Extract the [x, y] coordinate from the center of the cell holding the provided text.  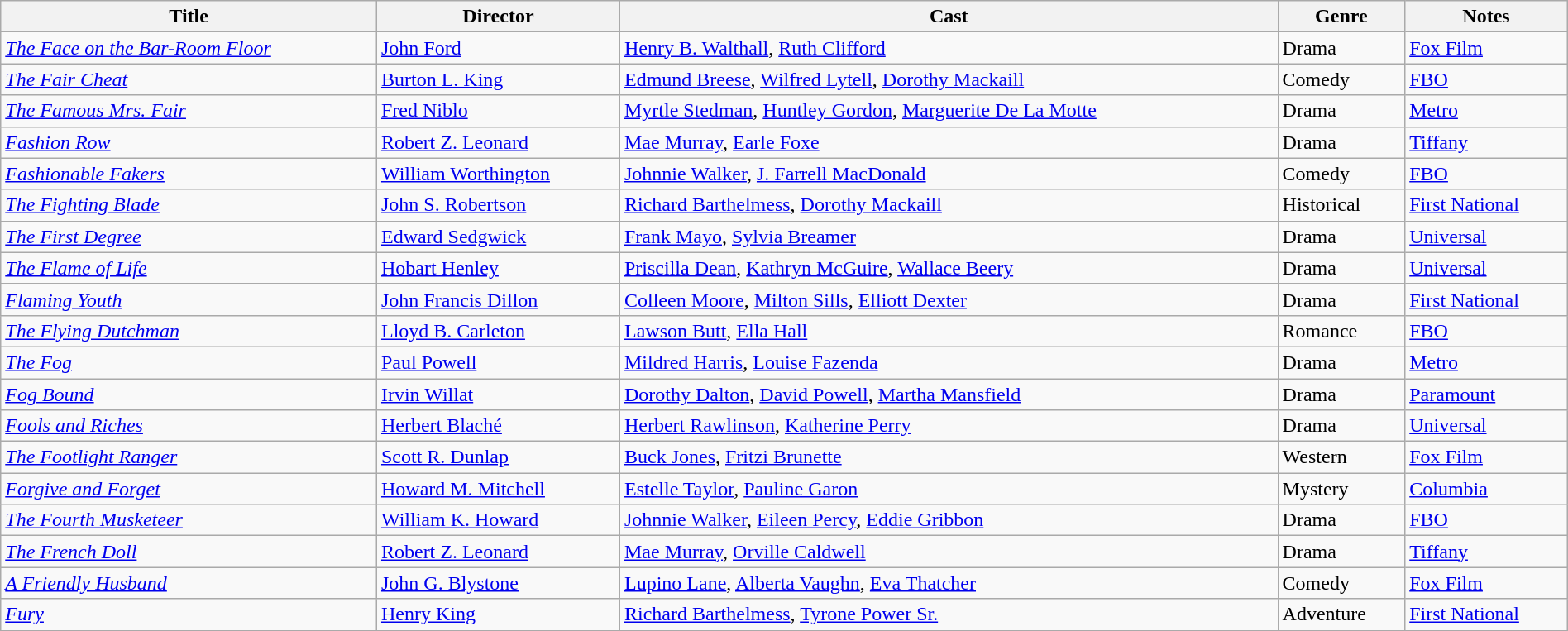
The Famous Mrs. Fair [189, 111]
Henry B. Walthall, Ruth Clifford [949, 48]
Western [1341, 457]
Hobart Henley [498, 268]
Mildred Harris, Louise Fazenda [949, 362]
The French Doll [189, 552]
The Face on the Bar-Room Floor [189, 48]
Mae Murray, Earle Foxe [949, 142]
Lawson Butt, Ella Hall [949, 331]
Fog Bound [189, 394]
Herbert Blaché [498, 426]
Forgive and Forget [189, 489]
Myrtle Stedman, Huntley Gordon, Marguerite De La Motte [949, 111]
Fashionable Fakers [189, 174]
Herbert Rawlinson, Katherine Perry [949, 426]
John Francis Dillon [498, 299]
Howard M. Mitchell [498, 489]
Irvin Willat [498, 394]
William Worthington [498, 174]
Mae Murray, Orville Caldwell [949, 552]
John G. Blystone [498, 583]
Edward Sedgwick [498, 237]
Buck Jones, Fritzi Brunette [949, 457]
Director [498, 17]
Lloyd B. Carleton [498, 331]
The Fighting Blade [189, 205]
Burton L. King [498, 79]
Cast [949, 17]
Adventure [1341, 614]
Historical [1341, 205]
Title [189, 17]
The Fourth Musketeer [189, 520]
The Fair Cheat [189, 79]
Flaming Youth [189, 299]
Lupino Lane, Alberta Vaughn, Eva Thatcher [949, 583]
Mystery [1341, 489]
Notes [1487, 17]
Fashion Row [189, 142]
The First Degree [189, 237]
Richard Barthelmess, Dorothy Mackaill [949, 205]
The Flying Dutchman [189, 331]
A Friendly Husband [189, 583]
John Ford [498, 48]
Romance [1341, 331]
William K. Howard [498, 520]
Estelle Taylor, Pauline Garon [949, 489]
Paramount [1487, 394]
Fury [189, 614]
The Flame of Life [189, 268]
Priscilla Dean, Kathryn McGuire, Wallace Beery [949, 268]
John S. Robertson [498, 205]
Edmund Breese, Wilfred Lytell, Dorothy Mackaill [949, 79]
Fred Niblo [498, 111]
Scott R. Dunlap [498, 457]
Columbia [1487, 489]
Johnnie Walker, J. Farrell MacDonald [949, 174]
Colleen Moore, Milton Sills, Elliott Dexter [949, 299]
Fools and Riches [189, 426]
Johnnie Walker, Eileen Percy, Eddie Gribbon [949, 520]
Richard Barthelmess, Tyrone Power Sr. [949, 614]
The Fog [189, 362]
The Footlight Ranger [189, 457]
Dorothy Dalton, David Powell, Martha Mansfield [949, 394]
Paul Powell [498, 362]
Frank Mayo, Sylvia Breamer [949, 237]
Genre [1341, 17]
Henry King [498, 614]
